Find where the given text appears and provide that cell's center as (x, y) coordinate. 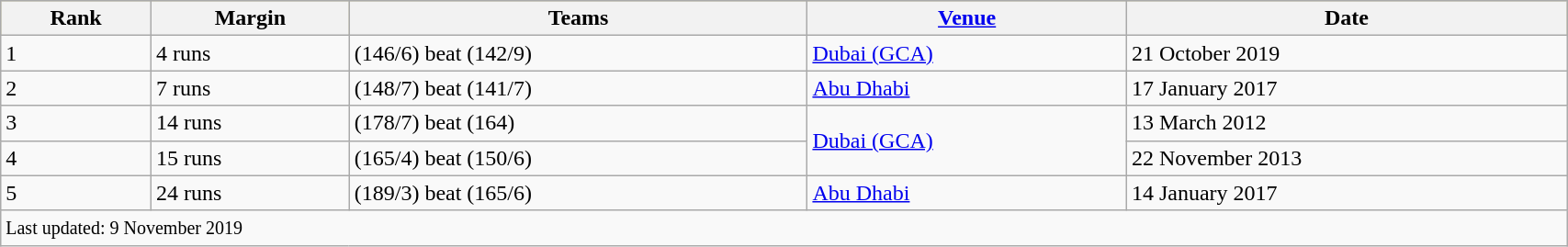
5 (76, 193)
14 runs (251, 123)
(146/6) beat (142/9) (579, 53)
(165/4) beat (150/6) (579, 158)
Margin (251, 18)
Last updated: 9 November 2019 (784, 228)
7 runs (251, 88)
Rank (76, 18)
(148/7) beat (141/7) (579, 88)
14 January 2017 (1347, 193)
4 runs (251, 53)
15 runs (251, 158)
13 March 2012 (1347, 123)
Date (1347, 18)
2 (76, 88)
24 runs (251, 193)
Teams (579, 18)
4 (76, 158)
(178/7) beat (164) (579, 123)
21 October 2019 (1347, 53)
(189/3) beat (165/6) (579, 193)
3 (76, 123)
22 November 2013 (1347, 158)
17 January 2017 (1347, 88)
1 (76, 53)
Venue (966, 18)
